Identify which cell holds the provided text, then report its [X, Y] central coordinate. 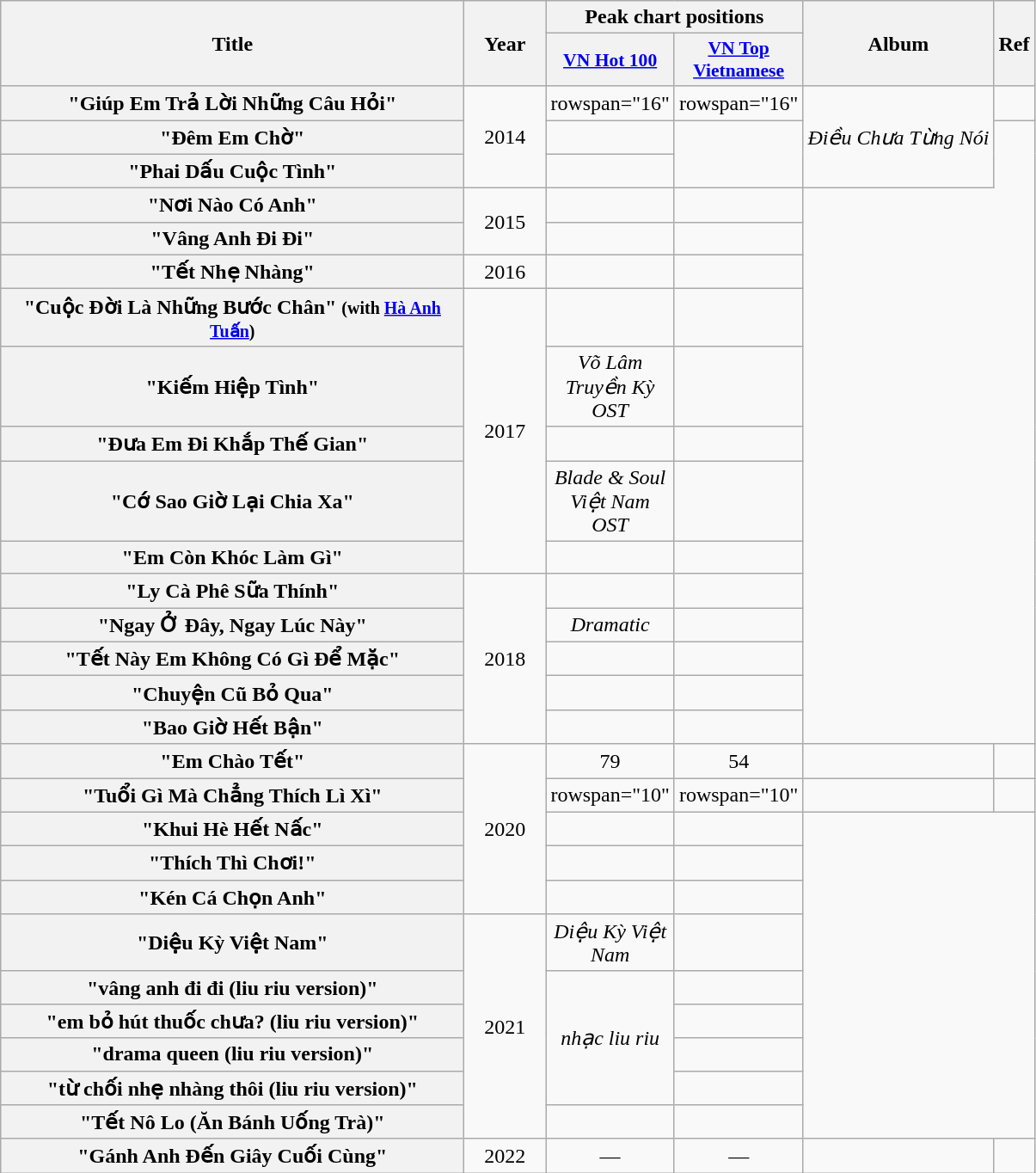
2014 [506, 138]
2016 [506, 272]
2018 [506, 659]
2022 [506, 1156]
"Tết Này Em Không Có Gì Để Mặc" [232, 659]
Peak chart positions [674, 17]
"Bao Giờ Hết Bận" [232, 727]
Year [506, 43]
"Đêm Em Chờ" [232, 138]
79 [610, 761]
"Em Còn Khóc Làm Gì" [232, 557]
"Cuộc Đời Là Những Bước Chân" (with Hà Anh Tuấn) [232, 318]
"Tết Nô Lo (Ăn Bánh Uống Trà)" [232, 1122]
Võ Lâm Truyền Kỳ OST [610, 386]
"vâng anh đi đi (liu riu version)" [232, 987]
Title [232, 43]
"Cớ Sao Giờ Lại Chia Xa" [232, 501]
Điều Chưa Từng Nói [898, 138]
"Thích Thì Chơi!" [232, 863]
VN Hot 100 [610, 60]
nhạc liu riu [610, 1037]
"em bỏ hút thuốc chưa? (liu riu version)" [232, 1021]
"Khui Hè Hết Nấc" [232, 829]
"Phai Dấu Cuộc Tình" [232, 171]
2021 [506, 1027]
"Vâng Anh Đi Đi" [232, 238]
"Em Chào Tết" [232, 761]
2017 [506, 432]
54 [739, 761]
"Đưa Em Đi Khắp Thế Gian" [232, 444]
"Ngay Ở Đây, Ngay Lúc Này" [232, 625]
"Kiếm Hiệp Tình" [232, 386]
"từ chối nhẹ nhàng thôi (liu riu version)" [232, 1088]
Album [898, 43]
"Tuổi Gì Mà Chẳng Thích Lì Xì" [232, 795]
Diệu Kỳ Việt Nam [610, 943]
Blade & Soul Việt Nam OST [610, 501]
"Chuyện Cũ Bỏ Qua" [232, 693]
"Kén Cá Chọn Anh" [232, 897]
"Diệu Kỳ Việt Nam" [232, 943]
"Ly Cà Phê Sữa Thính" [232, 591]
2020 [506, 829]
Dramatic [610, 625]
VN Top Vietnamese [739, 60]
"drama queen (liu riu version)" [232, 1054]
"Nơi Nào Có Anh" [232, 206]
"Giúp Em Trả Lời Những Câu Hỏi" [232, 103]
"Gánh Anh Đến Giây Cuối Cùng" [232, 1156]
2015 [506, 222]
"Tết Nhẹ Nhàng" [232, 272]
Ref [1015, 43]
